Find where the given text appears and provide that cell's center as [X, Y] coordinate. 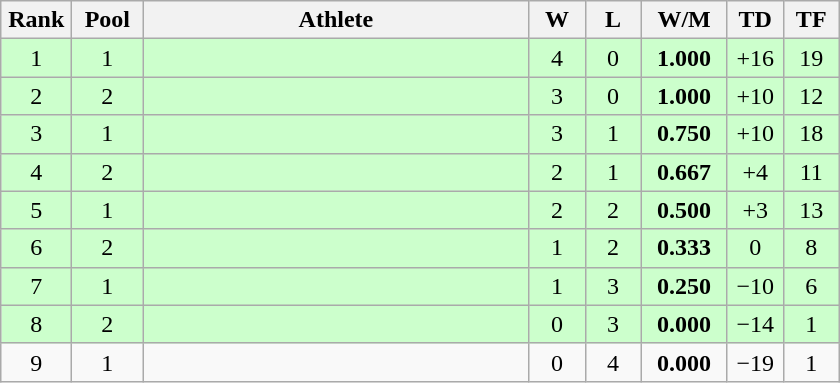
W [557, 20]
12 [811, 96]
−14 [755, 324]
−19 [755, 362]
11 [811, 172]
5 [36, 210]
0.750 [684, 134]
0.500 [684, 210]
13 [811, 210]
Pool [108, 20]
+16 [755, 58]
TD [755, 20]
−10 [755, 286]
0.667 [684, 172]
Athlete [336, 20]
L [613, 20]
19 [811, 58]
+3 [755, 210]
0.250 [684, 286]
Rank [36, 20]
9 [36, 362]
7 [36, 286]
+4 [755, 172]
W/M [684, 20]
18 [811, 134]
0.333 [684, 248]
TF [811, 20]
